Search for the cell housing the specified text and yield its (x, y) center coordinate. 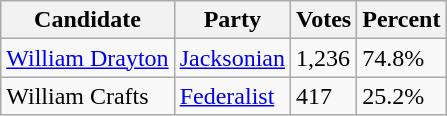
Federalist (232, 96)
William Crafts (88, 96)
Party (232, 20)
1,236 (324, 58)
William Drayton (88, 58)
74.8% (402, 58)
25.2% (402, 96)
Votes (324, 20)
Percent (402, 20)
417 (324, 96)
Jacksonian (232, 58)
Candidate (88, 20)
